Pinpoint the cell where the given text exists, returning its [x, y] midpoint coordinate. 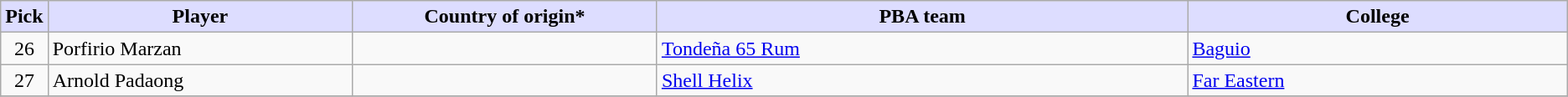
Arnold Padaong [200, 80]
27 [24, 80]
PBA team [922, 17]
Shell Helix [922, 80]
Baguio [1377, 48]
Porfirio Marzan [200, 48]
Far Eastern [1377, 80]
26 [24, 48]
Pick [24, 17]
Country of origin* [505, 17]
Player [200, 17]
College [1377, 17]
Tondeña 65 Rum [922, 48]
